Return the (X, Y) coordinate for the center point of the cell that contains the specified text.  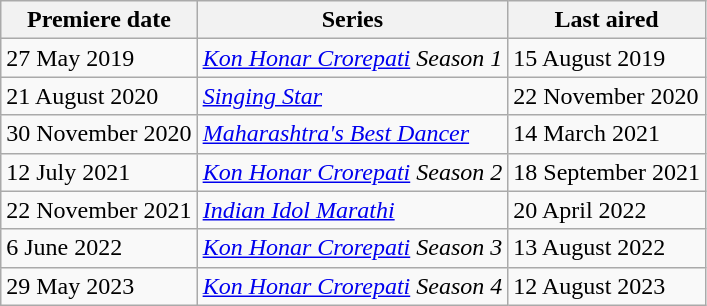
22 November 2021 (99, 210)
27 May 2019 (99, 58)
22 November 2020 (607, 96)
14 March 2021 (607, 134)
Singing Star (352, 96)
12 August 2023 (607, 286)
Premiere date (99, 20)
21 August 2020 (99, 96)
Indian Idol Marathi (352, 210)
15 August 2019 (607, 58)
Maharashtra's Best Dancer (352, 134)
Kon Honar Crorepati Season 1 (352, 58)
Kon Honar Crorepati Season 3 (352, 248)
20 April 2022 (607, 210)
Last aired (607, 20)
6 June 2022 (99, 248)
13 August 2022 (607, 248)
29 May 2023 (99, 286)
12 July 2021 (99, 172)
Kon Honar Crorepati Season 4 (352, 286)
Kon Honar Crorepati Season 2 (352, 172)
30 November 2020 (99, 134)
18 September 2021 (607, 172)
Series (352, 20)
